Provide the [x, y] coordinate of the cell's center where the given text is located.  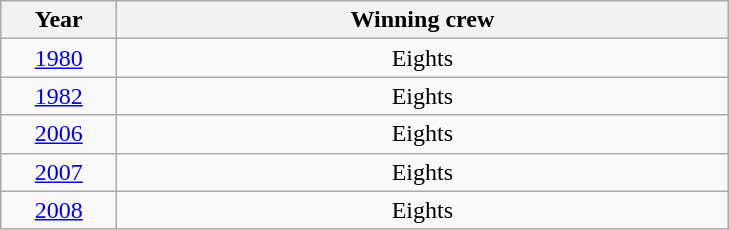
1982 [59, 96]
2007 [59, 172]
Year [59, 20]
2008 [59, 210]
Winning crew [422, 20]
1980 [59, 58]
2006 [59, 134]
